For the text-containing cell, return its midpoint in [X, Y] coordinate format. 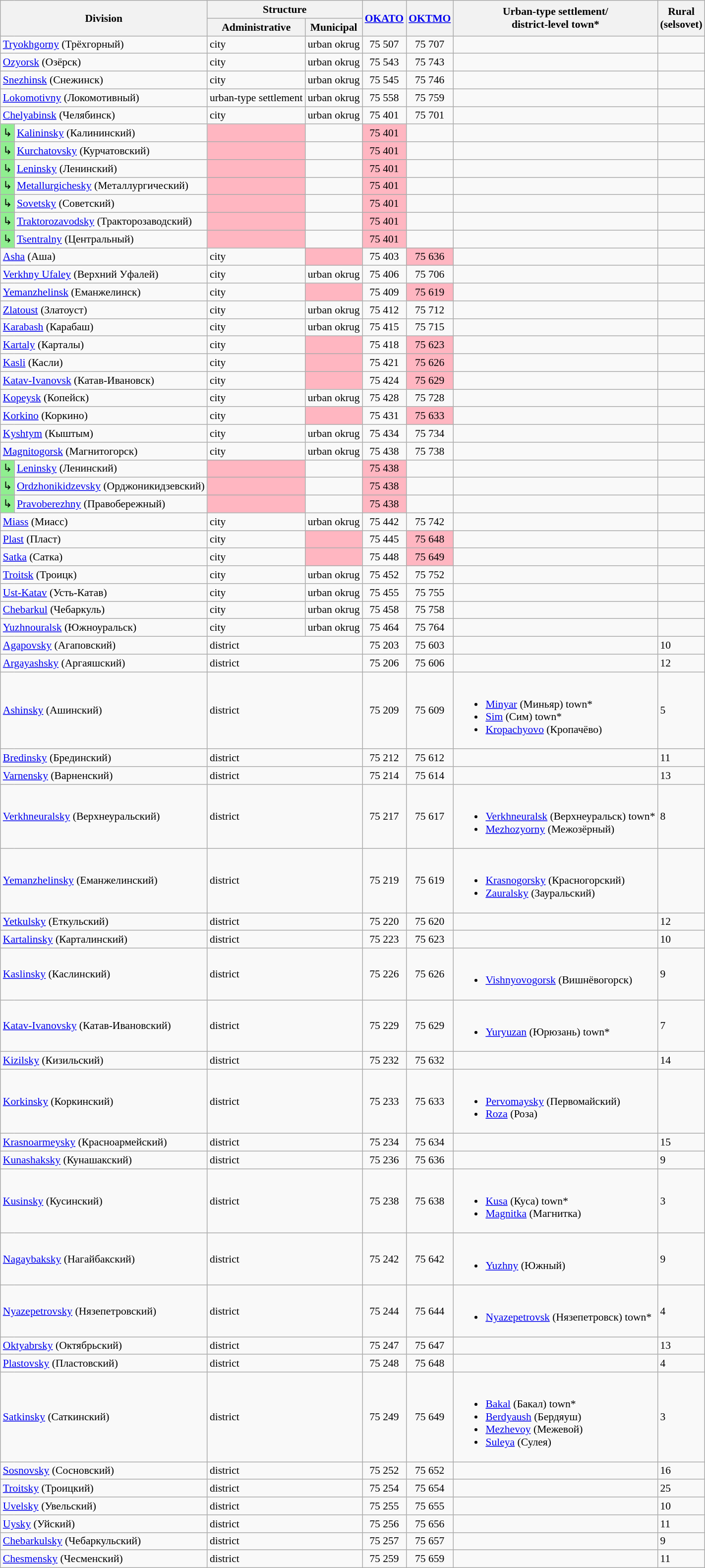
Kusa (Куса) town*Magnitka (Магнитка) [555, 1202]
Pravoberezhny (Правобережный) [111, 504]
Plast (Пласт) [104, 540]
Tryokhgorny (Трёхгорный) [104, 45]
75 617 [429, 816]
75 647 [429, 1346]
Administrative [256, 27]
Troitsky (Троицкий) [104, 1489]
Karabash (Карабаш) [104, 327]
75 755 [429, 593]
Division [104, 18]
75 238 [384, 1202]
75 234 [384, 1143]
75 603 [429, 646]
75 620 [429, 922]
Uysky (Уйский) [104, 1524]
75 452 [384, 575]
Satkinsky (Саткинский) [104, 1417]
75 254 [384, 1489]
Verkhneuralsky (Верхнеуральский) [104, 816]
75 638 [429, 1202]
Kopeysk (Копейск) [104, 398]
75 421 [384, 363]
75 734 [429, 433]
75 223 [384, 940]
Minyar (Миньяр) town*Sim (Сим) town*Kropachyovo (Кропачёво) [555, 710]
75 434 [384, 433]
75 220 [384, 922]
75 242 [384, 1259]
Ust-Katav (Усть-Катав) [104, 593]
75 233 [384, 1101]
Snezhinsk (Снежинск) [104, 80]
Kusinsky (Кусинский) [104, 1202]
Bakal (Бакал) town*Berdyaush (Бердяуш)Mezhevoy (Межевой)Suleya (Сулея) [555, 1417]
75 244 [384, 1311]
Chesmensky (Чесменский) [104, 1559]
Sovetsky (Советский) [111, 204]
75 249 [384, 1417]
Plastovsky (Пластовский) [104, 1364]
75 606 [429, 663]
Bredinsky (Брединский) [104, 758]
Korkino (Коркино) [104, 416]
75 634 [429, 1143]
Kunashaksky (Кунашакский) [104, 1160]
Katav-Ivanovsky (Катав-Ивановский) [104, 1026]
Kalininsky (Калининский) [111, 133]
Traktorozavodsky (Тракторозаводский) [111, 222]
75 255 [384, 1506]
75 229 [384, 1026]
75 232 [384, 1061]
7 [681, 1026]
Miass (Миасс) [104, 522]
Korkinsky (Коркинский) [104, 1101]
Katav-Ivanovsk (Катав-Ивановск) [104, 380]
75 428 [384, 398]
Asha (Аша) [104, 257]
75 226 [384, 974]
Satka (Сатка) [104, 557]
75 746 [429, 80]
Sosnovsky (Сосновский) [104, 1471]
Verkhny Ufaley (Верхний Уфалей) [104, 275]
75 545 [384, 80]
Municipal [334, 27]
Lokomotivny (Локомотивный) [104, 98]
Ordzhonikidzevsky (Орджоникидзевский) [111, 486]
Kurchatovsky (Курчатовский) [111, 151]
75 406 [384, 275]
8 [681, 816]
Kyshtym (Кыштым) [104, 433]
Yemanzhelinsk (Еманжелинск) [104, 292]
Krasnogorsky (Красногорский)Zauralsky (Зауральский) [555, 881]
75 743 [429, 62]
15 [681, 1143]
Kizilsky (Кизильский) [104, 1061]
Vishnyovogorsk (Вишнёвогорск) [555, 974]
75 403 [384, 257]
Kartaly (Карталы) [104, 345]
75 252 [384, 1471]
Urban-type settlement/district-level town* [555, 18]
Ashinsky (Ашинский) [104, 710]
Kartalinsky (Карталинский) [104, 940]
75 442 [384, 522]
75 248 [384, 1364]
Agapovsky (Агаповский) [104, 646]
Yuryuzan (Юрюзань) town* [555, 1026]
75 458 [384, 610]
75 247 [384, 1346]
Chelyabinsk (Челябинск) [104, 116]
Uvelsky (Увельский) [104, 1506]
75 409 [384, 292]
75 455 [384, 593]
75 764 [429, 628]
Yemanzhelinsky (Еманжелинский) [104, 881]
Metallurgichesky (Металлургический) [111, 186]
75 219 [384, 881]
Varnensky (Варненский) [104, 776]
Kaslinsky (Каслинский) [104, 974]
75 707 [429, 45]
75 632 [429, 1061]
75 728 [429, 398]
75 415 [384, 327]
Ozyorsk (Озёрск) [104, 62]
75 445 [384, 540]
Chebarkulsky (Чебаркульский) [104, 1541]
5 [681, 710]
75 424 [384, 380]
Nyazepetrovsk (Нязепетровск) town* [555, 1311]
75 412 [384, 310]
75 212 [384, 758]
Kasli (Касли) [104, 363]
75 652 [429, 1471]
Rural(selsovet) [681, 18]
75 659 [429, 1559]
Pervomaysky (Первомайский)Roza (Роза) [555, 1101]
Krasnoarmeysky (Красноармейский) [104, 1143]
75 609 [429, 710]
14 [681, 1061]
urban-type settlement [256, 98]
16 [681, 1471]
Zlatoust (Златоуст) [104, 310]
75 644 [429, 1311]
Nyazepetrovsky (Нязепетровский) [104, 1311]
75 203 [384, 646]
75 257 [384, 1541]
75 712 [429, 310]
75 259 [384, 1559]
75 418 [384, 345]
Yetkulsky (Еткульский) [104, 922]
75 256 [384, 1524]
75 642 [429, 1259]
Troitsk (Троицк) [104, 575]
Yuzhny (Южный) [555, 1259]
75 701 [429, 116]
75 543 [384, 62]
Magnitogorsk (Магнитогорск) [104, 451]
Verkhneuralsk (Верхнеуральск) town*Mezhozyorny (Межозёрный) [555, 816]
75 209 [384, 710]
75 236 [384, 1160]
75 656 [429, 1524]
75 715 [429, 327]
75 507 [384, 45]
75 758 [429, 610]
25 [681, 1489]
75 738 [429, 451]
75 206 [384, 663]
Nagaybaksky (Нагайбакский) [104, 1259]
OKATO [384, 18]
75 214 [384, 776]
Yuzhnouralsk (Южноуральск) [104, 628]
Tsentralny (Центральный) [111, 239]
75 706 [429, 275]
Oktyabrsky (Октябрьский) [104, 1346]
75 558 [384, 98]
75 217 [384, 816]
75 657 [429, 1541]
Structure [285, 9]
Argayashsky (Аргаяшский) [104, 663]
75 742 [429, 522]
75 612 [429, 758]
75 448 [384, 557]
Chebarkul (Чебаркуль) [104, 610]
75 614 [429, 776]
75 655 [429, 1506]
75 759 [429, 98]
75 654 [429, 1489]
75 431 [384, 416]
75 464 [384, 628]
75 752 [429, 575]
OKTMO [429, 18]
